Output the (x, y) coordinate of the center of the cell containing the given text.  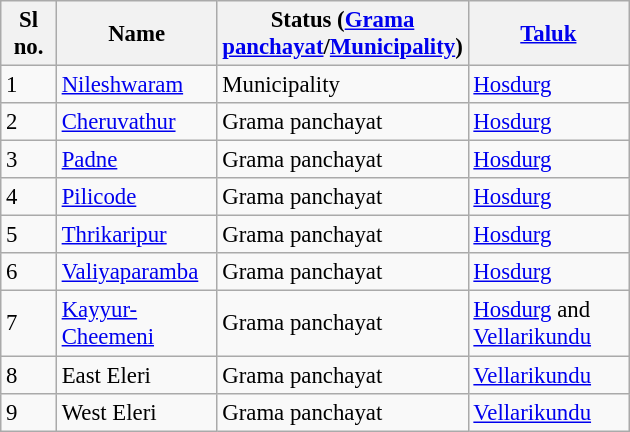
2 (29, 122)
9 (29, 412)
Kayyur-Cheemeni (136, 324)
7 (29, 324)
6 (29, 273)
Cheruvathur (136, 122)
Sl no. (29, 34)
Municipality (342, 85)
Name (136, 34)
Padne (136, 160)
Taluk (548, 34)
Thrikaripur (136, 235)
Hosdurg and Vellarikundu (548, 324)
3 (29, 160)
1 (29, 85)
East Eleri (136, 375)
5 (29, 235)
8 (29, 375)
Valiyaparamba (136, 273)
Status (Grama panchayat/Municipality) (342, 34)
Nileshwaram (136, 85)
West Eleri (136, 412)
4 (29, 197)
Pilicode (136, 197)
